Find where the given text appears and provide that cell's center as [X, Y] coordinate. 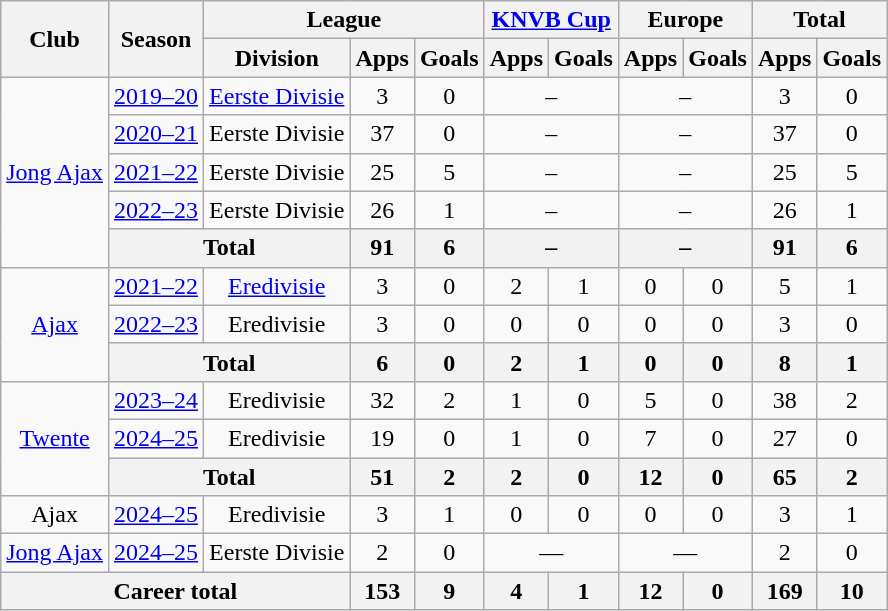
7 [650, 438]
Europe [685, 20]
169 [784, 591]
8 [784, 362]
Career total [176, 591]
32 [382, 400]
51 [382, 477]
38 [784, 400]
League [344, 20]
Club [55, 39]
2023–24 [156, 400]
Division [277, 58]
27 [784, 438]
9 [449, 591]
65 [784, 477]
10 [852, 591]
Twente [55, 438]
153 [382, 591]
2020–21 [156, 134]
4 [516, 591]
2019–20 [156, 96]
Season [156, 39]
KNVB Cup [551, 20]
19 [382, 438]
